Find where the given text appears and provide that cell's center as (X, Y) coordinate. 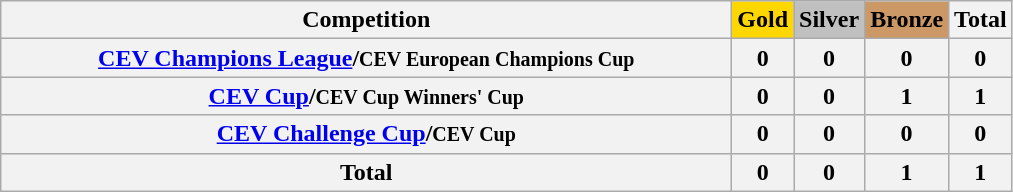
CEV Cup/CEV Cup Winners' Cup (366, 96)
Gold (763, 20)
CEV Champions League/CEV European Champions Cup (366, 58)
Competition (366, 20)
CEV Challenge Cup/CEV Cup (366, 134)
Bronze (907, 20)
Silver (830, 20)
